Pinpoint the cell where the given text exists, returning its [x, y] midpoint coordinate. 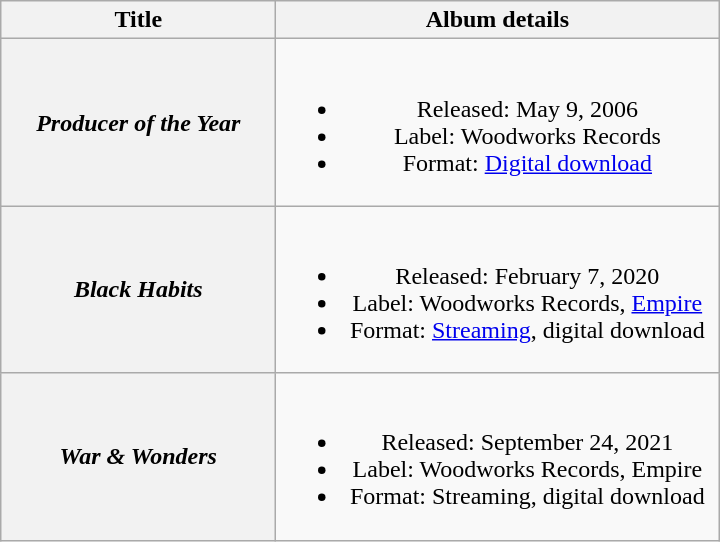
Title [138, 20]
Black Habits [138, 290]
Released: May 9, 2006Label: Woodworks RecordsFormat: Digital download [498, 122]
War & Wonders [138, 456]
Album details [498, 20]
Released: September 24, 2021Label: Woodworks Records, EmpireFormat: Streaming, digital download [498, 456]
Released: February 7, 2020Label: Woodworks Records, EmpireFormat: Streaming, digital download [498, 290]
Producer of the Year [138, 122]
